Provide the (x, y) coordinate of the cell's center where the given text is located.  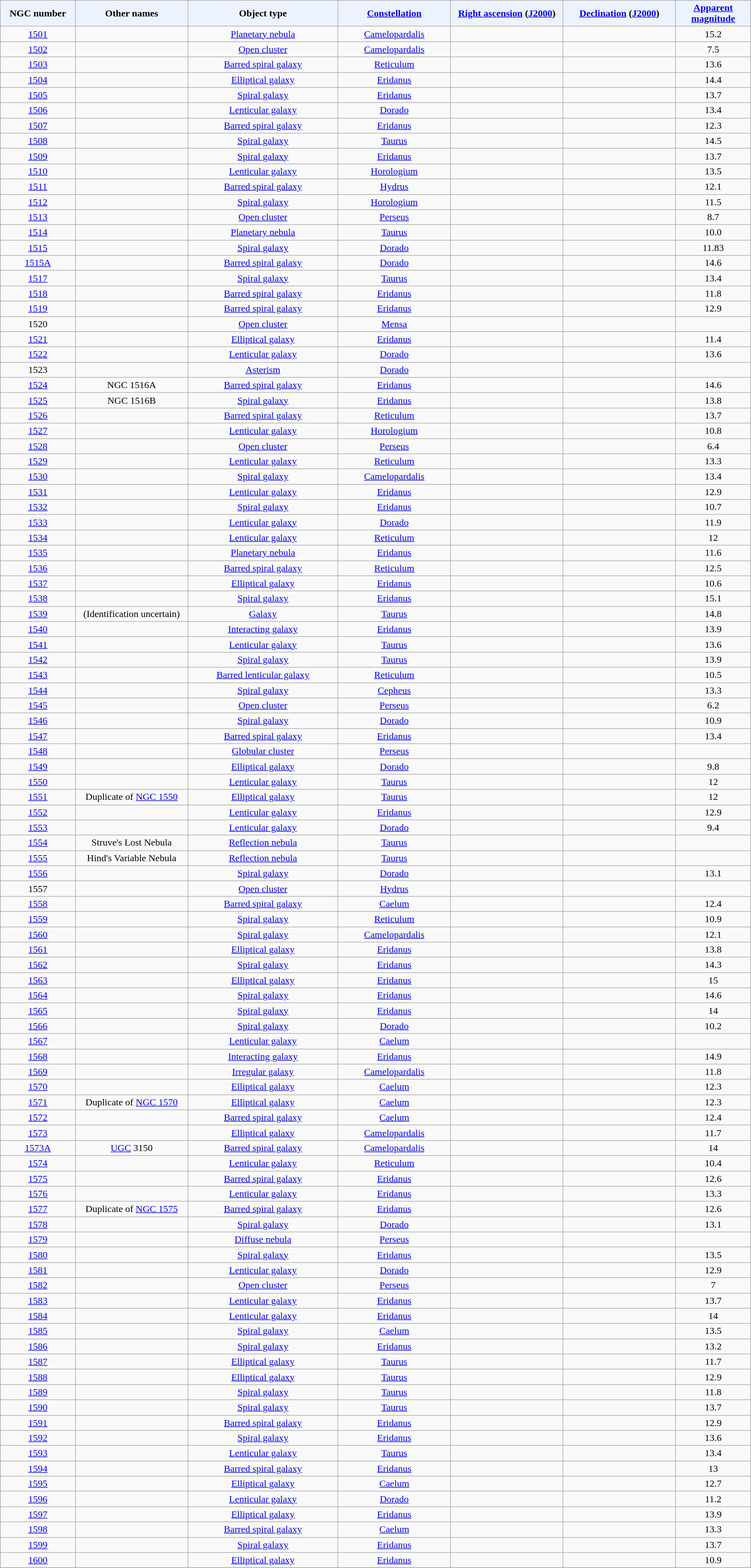
1511 (38, 186)
Hind's Variable Nebula (132, 858)
1578 (38, 1224)
1513 (38, 217)
10.2 (713, 1026)
1579 (38, 1240)
Other names (132, 14)
8.7 (713, 217)
6.4 (713, 446)
Asterism (263, 370)
1521 (38, 339)
1520 (38, 324)
1512 (38, 202)
1569 (38, 1072)
1562 (38, 965)
1561 (38, 950)
1526 (38, 415)
Declination (J2000) (619, 14)
1517 (38, 278)
1567 (38, 1041)
Struve's Lost Nebula (132, 843)
1538 (38, 599)
1514 (38, 233)
13 (713, 1469)
1530 (38, 477)
14.5 (713, 141)
1528 (38, 446)
1563 (38, 980)
Right ascension (J2000) (507, 14)
1505 (38, 95)
10.0 (713, 233)
NGC 1516A (132, 385)
1564 (38, 995)
1593 (38, 1453)
1522 (38, 354)
Object type (263, 14)
Duplicate of NGC 1575 (132, 1209)
1551 (38, 797)
1501 (38, 34)
1546 (38, 721)
(Identification uncertain) (132, 614)
1574 (38, 1163)
1582 (38, 1285)
1576 (38, 1194)
10.5 (713, 675)
11.6 (713, 553)
1558 (38, 904)
NGC 1516B (132, 400)
14.9 (713, 1056)
15.1 (713, 599)
1540 (38, 629)
Galaxy (263, 614)
Apparent magnitude (713, 14)
1542 (38, 660)
1547 (38, 736)
1588 (38, 1377)
Duplicate of NGC 1570 (132, 1102)
1532 (38, 507)
1599 (38, 1545)
1518 (38, 293)
1594 (38, 1469)
1553 (38, 827)
1506 (38, 110)
1504 (38, 80)
1503 (38, 65)
1573 (38, 1133)
9.8 (713, 767)
1525 (38, 400)
1559 (38, 919)
1573A (38, 1148)
Barred lenticular galaxy (263, 675)
1555 (38, 858)
1549 (38, 767)
7.5 (713, 49)
1537 (38, 583)
1570 (38, 1087)
1597 (38, 1514)
1502 (38, 49)
1508 (38, 141)
1548 (38, 751)
1600 (38, 1560)
1541 (38, 644)
1590 (38, 1407)
1552 (38, 812)
1524 (38, 385)
1596 (38, 1499)
14.4 (713, 80)
10.8 (713, 431)
1519 (38, 309)
1583 (38, 1301)
1523 (38, 370)
1587 (38, 1362)
UGC 3150 (132, 1148)
1529 (38, 461)
15 (713, 980)
Diffuse nebula (263, 1240)
1507 (38, 125)
Constellation (394, 14)
1598 (38, 1530)
1531 (38, 492)
10.7 (713, 507)
Irregular galaxy (263, 1072)
1565 (38, 1011)
11.2 (713, 1499)
1536 (38, 568)
1535 (38, 553)
1595 (38, 1484)
1554 (38, 843)
1585 (38, 1331)
1510 (38, 171)
1591 (38, 1423)
12.7 (713, 1484)
1586 (38, 1346)
1592 (38, 1438)
10.4 (713, 1163)
1544 (38, 690)
15.2 (713, 34)
Globular cluster (263, 751)
14.8 (713, 614)
1560 (38, 935)
6.2 (713, 706)
Mensa (394, 324)
12.5 (713, 568)
11.9 (713, 522)
1534 (38, 538)
1566 (38, 1026)
1584 (38, 1316)
11.4 (713, 339)
Duplicate of NGC 1550 (132, 797)
1550 (38, 782)
1556 (38, 873)
1545 (38, 706)
7 (713, 1285)
1557 (38, 888)
1571 (38, 1102)
13.2 (713, 1346)
1515A (38, 263)
1580 (38, 1255)
1515 (38, 248)
Cepheus (394, 690)
1575 (38, 1178)
11.83 (713, 248)
1577 (38, 1209)
1527 (38, 431)
NGC number (38, 14)
1589 (38, 1392)
1581 (38, 1270)
1568 (38, 1056)
14.3 (713, 965)
1539 (38, 614)
1543 (38, 675)
9.4 (713, 827)
1533 (38, 522)
11.5 (713, 202)
1509 (38, 156)
10.6 (713, 583)
1572 (38, 1117)
